Scan for the cell matching the given text and deliver its (x, y) coordinate at center. 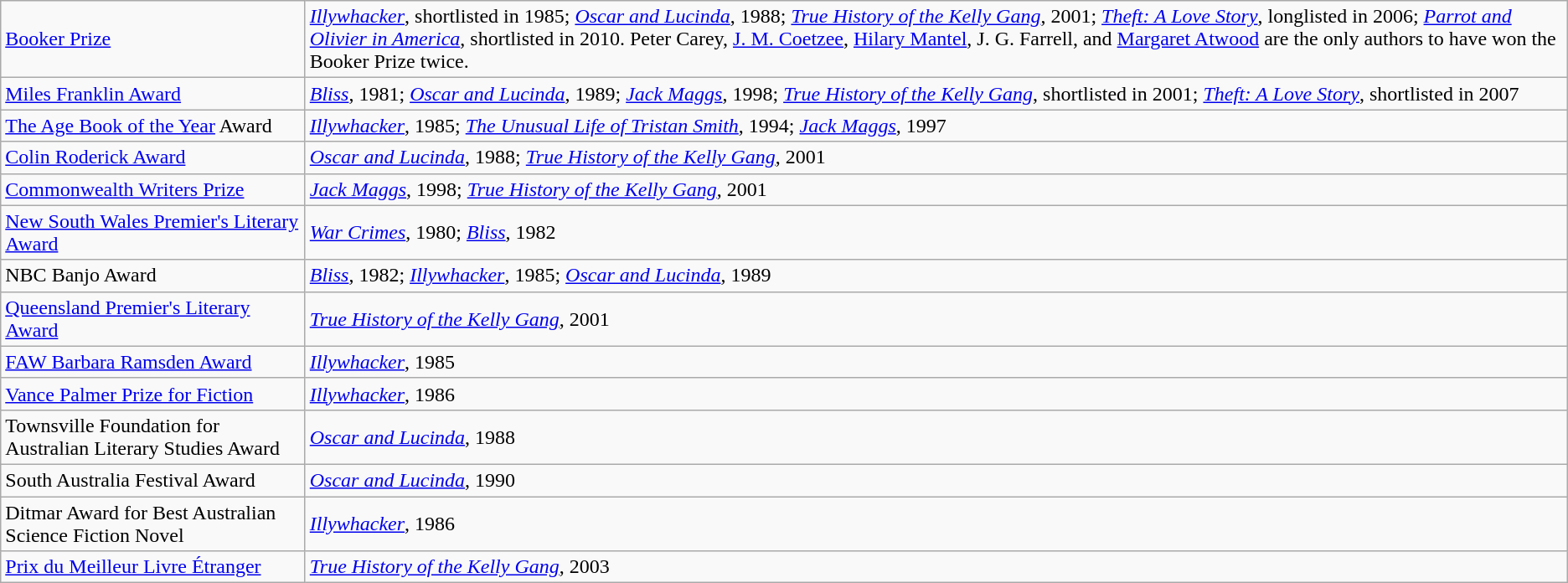
Oscar and Lucinda, 1988; True History of the Kelly Gang, 2001 (936, 157)
Oscar and Lucinda, 1990 (936, 480)
Jack Maggs, 1998; True History of the Kelly Gang, 2001 (936, 189)
NBC Banjo Award (152, 276)
Vance Palmer Prize for Fiction (152, 394)
Ditmar Award for Best Australian Science Fiction Novel (152, 523)
Bliss, 1982; Illywhacker, 1985; Oscar and Lucinda, 1989 (936, 276)
Colin Roderick Award (152, 157)
True History of the Kelly Gang, 2001 (936, 318)
New South Wales Premier's Literary Award (152, 233)
Bliss, 1981; Oscar and Lucinda, 1989; Jack Maggs, 1998; True History of the Kelly Gang, shortlisted in 2001; Theft: A Love Story, shortlisted in 2007 (936, 94)
Illywhacker, 1985; The Unusual Life of Tristan Smith, 1994; Jack Maggs, 1997 (936, 126)
Prix du Meilleur Livre Étranger (152, 567)
The Age Book of the Year Award (152, 126)
FAW Barbara Ramsden Award (152, 362)
South Australia Festival Award (152, 480)
Queensland Premier's Literary Award (152, 318)
War Crimes, 1980; Bliss, 1982 (936, 233)
Commonwealth Writers Prize (152, 189)
Oscar and Lucinda, 1988 (936, 437)
Miles Franklin Award (152, 94)
True History of the Kelly Gang, 2003 (936, 567)
Townsville Foundation for Australian Literary Studies Award (152, 437)
Illywhacker, 1985 (936, 362)
Booker Prize (152, 39)
